For the text-containing cell, return its midpoint in (X, Y) coordinate format. 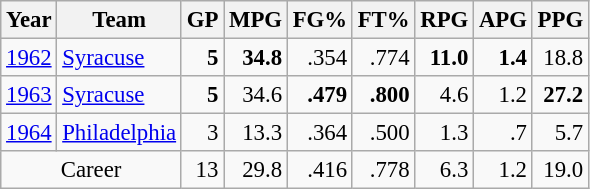
1963 (29, 95)
.7 (504, 133)
13.3 (256, 133)
Year (29, 20)
RPG (444, 20)
4.6 (444, 95)
27.2 (560, 95)
1.3 (444, 133)
FG% (320, 20)
3 (202, 133)
.364 (320, 133)
Philadelphia (119, 133)
FT% (384, 20)
MPG (256, 20)
Career (92, 170)
GP (202, 20)
Team (119, 20)
19.0 (560, 170)
11.0 (444, 58)
.500 (384, 133)
.800 (384, 95)
29.8 (256, 170)
5.7 (560, 133)
.416 (320, 170)
.479 (320, 95)
.354 (320, 58)
13 (202, 170)
34.6 (256, 95)
34.8 (256, 58)
1962 (29, 58)
1.4 (504, 58)
6.3 (444, 170)
18.8 (560, 58)
1964 (29, 133)
APG (504, 20)
.778 (384, 170)
.774 (384, 58)
PPG (560, 20)
